Capture the cell that displays the provided text and extract its (X, Y) central coordinate. 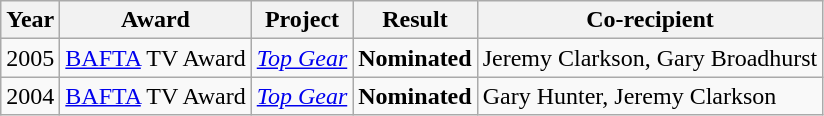
Result (415, 20)
Project (302, 20)
Co-recipient (650, 20)
Gary Hunter, Jeremy Clarkson (650, 96)
Year (30, 20)
2004 (30, 96)
2005 (30, 58)
Jeremy Clarkson, Gary Broadhurst (650, 58)
Award (156, 20)
